Return the [X, Y] coordinate for the center point of the cell that contains the specified text.  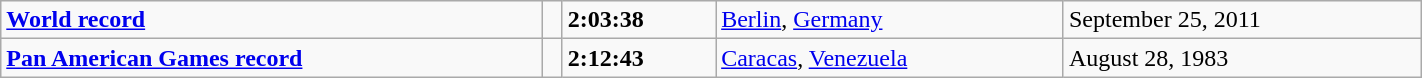
August 28, 1983 [1242, 58]
September 25, 2011 [1242, 20]
Caracas, Venezuela [890, 58]
2:12:43 [639, 58]
Pan American Games record [272, 58]
2:03:38 [639, 20]
World record [272, 20]
Berlin, Germany [890, 20]
